Search for the cell housing the specified text and yield its (x, y) center coordinate. 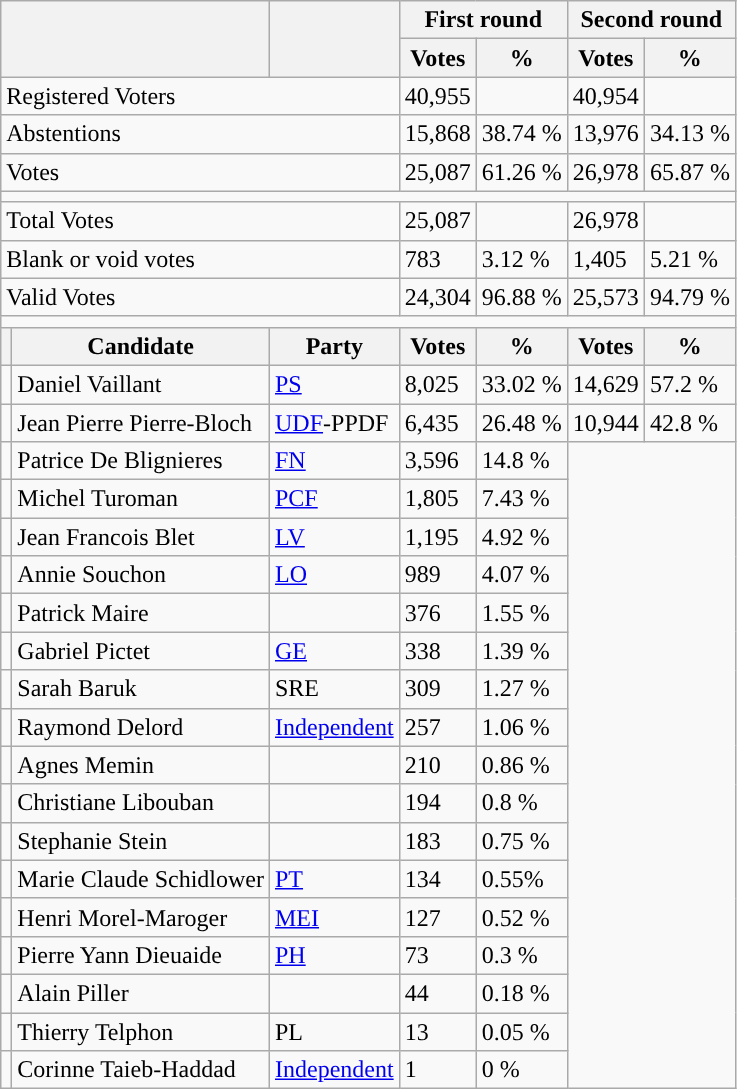
Henri Morel-Maroger (141, 917)
First round (483, 20)
257 (438, 727)
38.74 % (522, 134)
94.79 % (690, 297)
Agnes Memin (141, 765)
MEI (334, 917)
Candidate (141, 346)
FN (334, 461)
14.8 % (522, 461)
10,944 (606, 423)
Marie Claude Schidlower (141, 879)
Blank or void votes (200, 259)
Pierre Yann Dieuaide (141, 955)
3,596 (438, 461)
PH (334, 955)
34.13 % (690, 134)
13,976 (606, 134)
40,955 (438, 96)
0.18 % (522, 993)
8,025 (438, 384)
Patrick Maire (141, 613)
Annie Souchon (141, 575)
5.21 % (690, 259)
73 (438, 955)
44 (438, 993)
13 (438, 1031)
Stephanie Stein (141, 841)
1,405 (606, 259)
783 (438, 259)
0.3 % (522, 955)
Gabriel Pictet (141, 651)
6,435 (438, 423)
42.8 % (690, 423)
4.07 % (522, 575)
338 (438, 651)
Valid Votes (200, 297)
0.05 % (522, 1031)
SRE (334, 689)
Patrice De Blignieres (141, 461)
1.39 % (522, 651)
194 (438, 803)
134 (438, 879)
26.48 % (522, 423)
25,573 (606, 297)
309 (438, 689)
3.12 % (522, 259)
0.52 % (522, 917)
Registered Voters (200, 96)
Total Votes (200, 221)
Jean Francois Blet (141, 537)
210 (438, 765)
0.86 % (522, 765)
183 (438, 841)
Second round (651, 20)
127 (438, 917)
PL (334, 1031)
33.02 % (522, 384)
96.88 % (522, 297)
PS (334, 384)
65.87 % (690, 172)
Michel Turoman (141, 499)
1.27 % (522, 689)
0.55% (522, 879)
LO (334, 575)
GE (334, 651)
Party (334, 346)
Alain Piller (141, 993)
1.55 % (522, 613)
0.75 % (522, 841)
57.2 % (690, 384)
0 % (522, 1070)
1,195 (438, 537)
PT (334, 879)
1,805 (438, 499)
Thierry Telphon (141, 1031)
0.8 % (522, 803)
24,304 (438, 297)
1.06 % (522, 727)
Christiane Libouban (141, 803)
PCF (334, 499)
Raymond Delord (141, 727)
Sarah Baruk (141, 689)
7.43 % (522, 499)
61.26 % (522, 172)
Abstentions (200, 134)
LV (334, 537)
989 (438, 575)
376 (438, 613)
4.92 % (522, 537)
14,629 (606, 384)
Corinne Taieb-Haddad (141, 1070)
Daniel Vaillant (141, 384)
15,868 (438, 134)
UDF-PPDF (334, 423)
40,954 (606, 96)
Jean Pierre Pierre-Bloch (141, 423)
1 (438, 1070)
